Output the [x, y] coordinate of the center of the cell containing the given text.  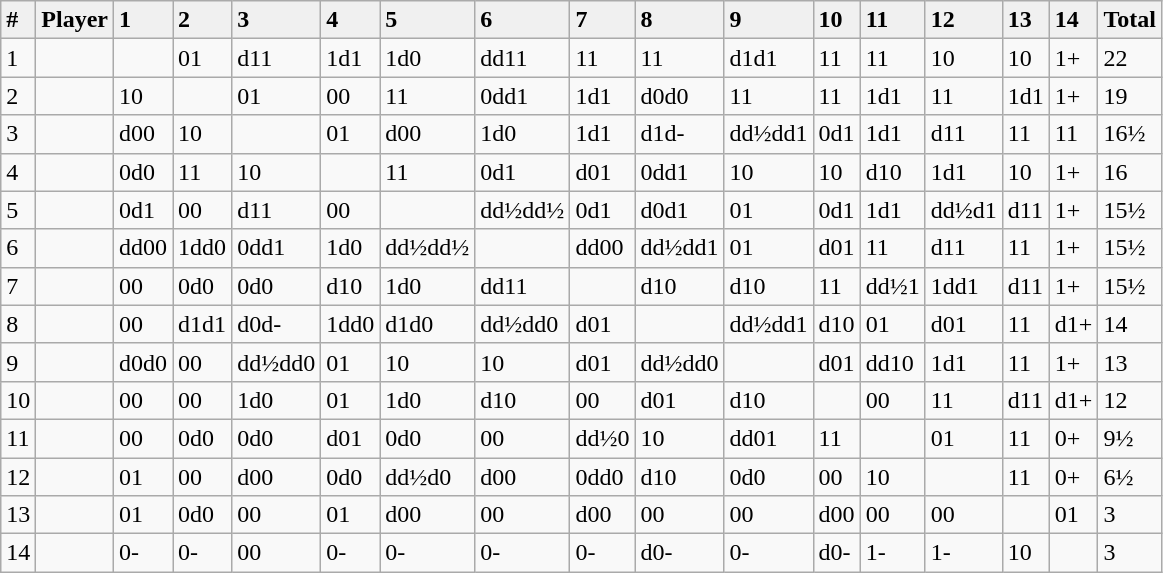
Total [1130, 20]
0dd0 [602, 477]
# [18, 20]
19 [1130, 96]
9½ [1130, 438]
1dd1 [964, 286]
d1d0 [428, 324]
dd10 [892, 362]
dd½1 [892, 286]
dd01 [768, 438]
6½ [1130, 477]
dd½d1 [964, 210]
16½ [1130, 134]
d1d- [680, 134]
d0d- [276, 324]
Player [75, 20]
dd½0 [602, 438]
22 [1130, 58]
d0d1 [680, 210]
dd½d0 [428, 477]
16 [1130, 172]
